Return (x, y) of the center of cell containing provided text 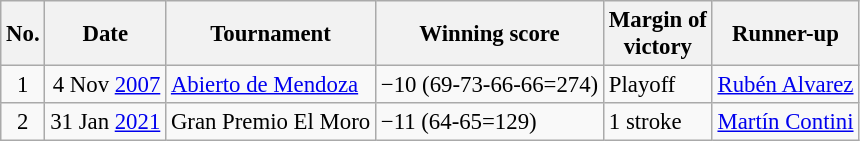
Gran Premio El Moro (271, 122)
Winning score (489, 34)
Martín Contini (786, 122)
Margin ofvictory (658, 34)
4 Nov 2007 (106, 85)
Runner-up (786, 34)
31 Jan 2021 (106, 122)
Rubén Alvarez (786, 85)
Abierto de Mendoza (271, 85)
Playoff (658, 85)
No. (23, 34)
2 (23, 122)
Date (106, 34)
−11 (64-65=129) (489, 122)
−10 (69-73-66-66=274) (489, 85)
1 stroke (658, 122)
Tournament (271, 34)
1 (23, 85)
